Determine the (X, Y) coordinate at the center of the cell enclosing the given text.  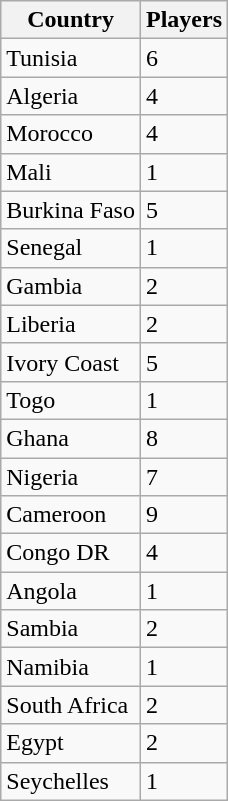
Togo (71, 400)
Burkina Faso (71, 210)
Algeria (71, 96)
9 (184, 515)
Senegal (71, 248)
Sambia (71, 629)
Nigeria (71, 477)
Ghana (71, 438)
Players (184, 20)
Morocco (71, 134)
Namibia (71, 667)
Congo DR (71, 553)
Ivory Coast (71, 362)
Mali (71, 172)
Cameroon (71, 515)
Seychelles (71, 781)
Gambia (71, 286)
8 (184, 438)
Liberia (71, 324)
6 (184, 58)
Tunisia (71, 58)
7 (184, 477)
Country (71, 20)
Egypt (71, 743)
Angola (71, 591)
South Africa (71, 705)
